Return the (X, Y) coordinate for the center point of the cell that contains the specified text.  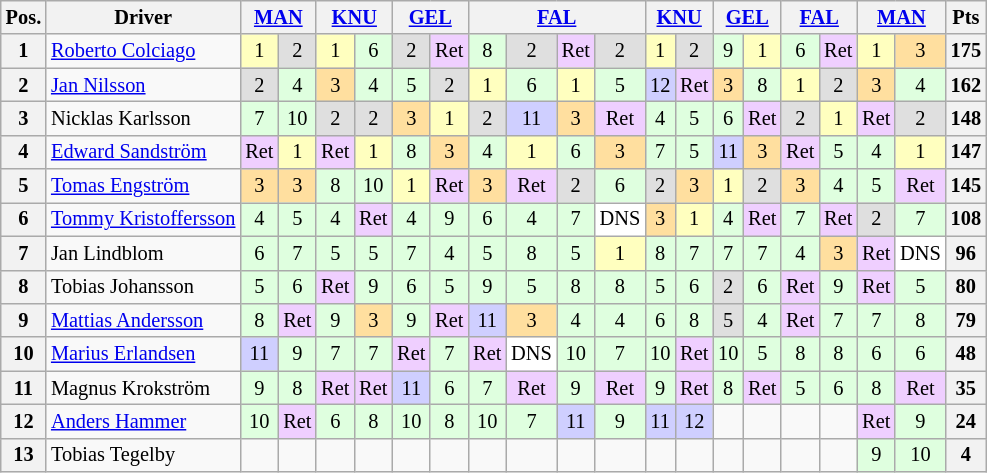
24 (966, 421)
Pos. (24, 17)
108 (966, 219)
Tobias Tegelby (143, 455)
Marius Erlandsen (143, 354)
96 (966, 253)
79 (966, 320)
175 (966, 51)
162 (966, 85)
148 (966, 118)
Tobias Johansson (143, 287)
Magnus Krokström (143, 388)
Anders Hammer (143, 421)
Jan Lindblom (143, 253)
Nicklas Karlsson (143, 118)
145 (966, 186)
Tomas Engström (143, 186)
Edward Sandström (143, 152)
35 (966, 388)
Mattias Andersson (143, 320)
80 (966, 287)
Roberto Colciago (143, 51)
13 (24, 455)
48 (966, 354)
Tommy Kristoffersson (143, 219)
Driver (143, 17)
Jan Nilsson (143, 85)
147 (966, 152)
Pts (966, 17)
